From the cell containing the given text, extract its center point as [x, y] coordinate. 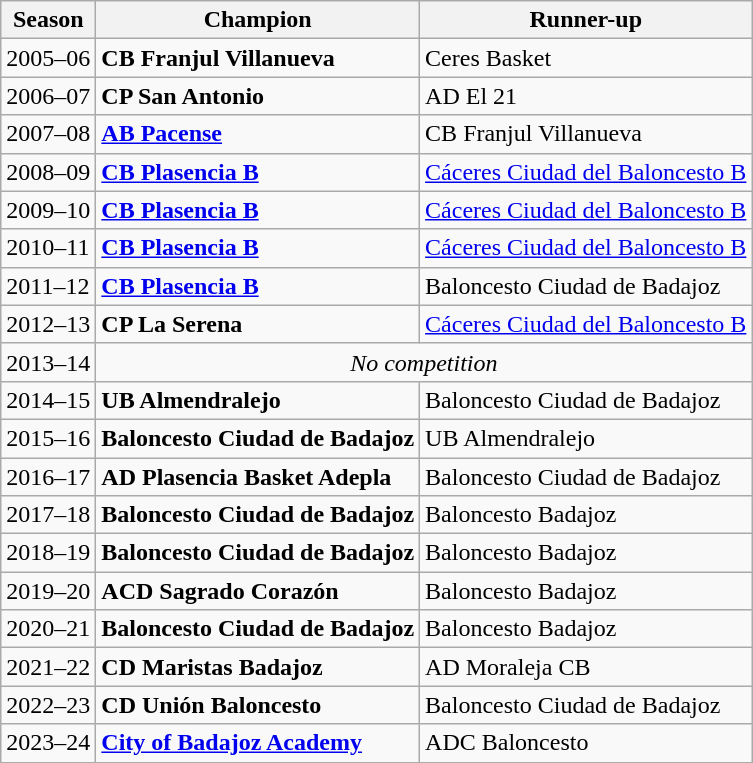
2007–08 [48, 134]
ADC Baloncesto [586, 743]
City of Badajoz Academy [258, 743]
AB Pacense [258, 134]
Champion [258, 20]
AD Moraleja CB [586, 667]
Ceres Basket [586, 58]
AD Plasencia Basket Adepla [258, 477]
2014–15 [48, 400]
2020–21 [48, 629]
2017–18 [48, 515]
2009–10 [48, 210]
Season [48, 20]
Runner-up [586, 20]
2019–20 [48, 591]
2018–19 [48, 553]
2015–16 [48, 438]
2006–07 [48, 96]
CD Maristas Badajoz [258, 667]
ACD Sagrado Corazón [258, 591]
No competition [424, 362]
AD El 21 [586, 96]
2010–11 [48, 248]
2016–17 [48, 477]
CP La Serena [258, 324]
2021–22 [48, 667]
2005–06 [48, 58]
2008–09 [48, 172]
2013–14 [48, 362]
2012–13 [48, 324]
2022–23 [48, 705]
CP San Antonio [258, 96]
2011–12 [48, 286]
2023–24 [48, 743]
CD Unión Baloncesto [258, 705]
